Output the (X, Y) coordinate of the center of the cell containing the given text.  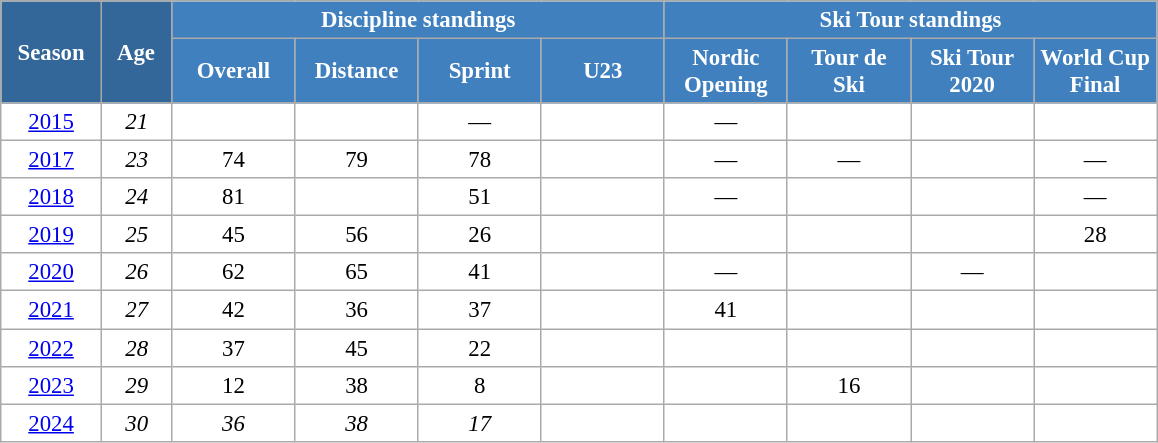
29 (136, 385)
30 (136, 423)
8 (480, 385)
81 (234, 197)
2022 (52, 348)
2019 (52, 235)
Discipline standings (418, 20)
16 (848, 385)
Distance (356, 72)
Ski Tour2020 (972, 72)
51 (480, 197)
Ski Tour standings (910, 20)
62 (234, 273)
2023 (52, 385)
Season (52, 52)
Overall (234, 72)
U23 (602, 72)
NordicOpening (726, 72)
27 (136, 310)
2017 (52, 160)
2015 (52, 122)
2021 (52, 310)
78 (480, 160)
23 (136, 160)
2020 (52, 273)
World CupFinal (1096, 72)
22 (480, 348)
17 (480, 423)
25 (136, 235)
42 (234, 310)
2024 (52, 423)
79 (356, 160)
12 (234, 385)
21 (136, 122)
Tour deSki (848, 72)
Sprint (480, 72)
65 (356, 273)
2018 (52, 197)
74 (234, 160)
24 (136, 197)
56 (356, 235)
Age (136, 52)
